Capture the cell that displays the provided text and extract its [X, Y] central coordinate. 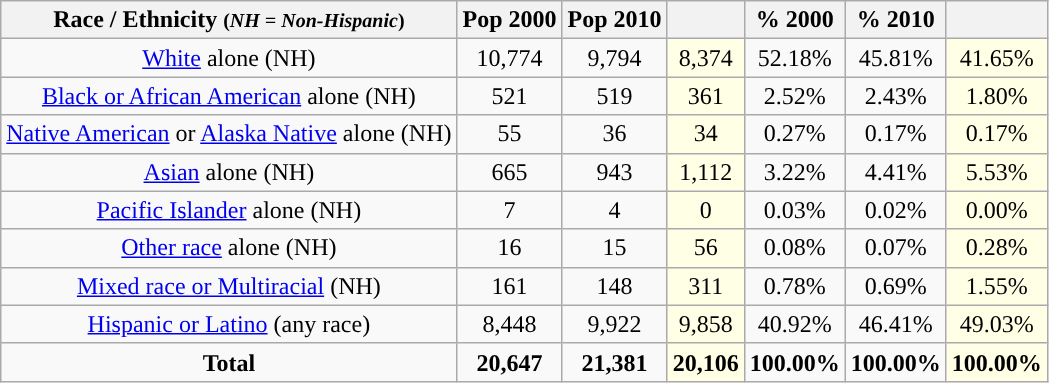
40.92% [794, 324]
0.28% [996, 248]
0.00% [996, 210]
0.69% [896, 286]
4 [614, 210]
15 [614, 248]
9,794 [614, 58]
1.55% [996, 286]
148 [614, 286]
2.43% [896, 96]
161 [510, 286]
7 [510, 210]
5.53% [996, 172]
Other race alone (NH) [229, 248]
4.41% [896, 172]
8,448 [510, 324]
943 [614, 172]
311 [706, 286]
1,112 [706, 172]
White alone (NH) [229, 58]
10,774 [510, 58]
0.78% [794, 286]
521 [510, 96]
52.18% [794, 58]
8,374 [706, 58]
361 [706, 96]
% 2000 [794, 20]
665 [510, 172]
1.80% [996, 96]
21,381 [614, 362]
0.07% [896, 248]
519 [614, 96]
56 [706, 248]
34 [706, 134]
20,106 [706, 362]
49.03% [996, 324]
Black or African American alone (NH) [229, 96]
41.65% [996, 58]
Pop 2010 [614, 20]
% 2010 [896, 20]
2.52% [794, 96]
55 [510, 134]
Race / Ethnicity (NH = Non-Hispanic) [229, 20]
0 [706, 210]
Total [229, 362]
0.02% [896, 210]
Native American or Alaska Native alone (NH) [229, 134]
9,858 [706, 324]
Pop 2000 [510, 20]
36 [614, 134]
3.22% [794, 172]
Pacific Islander alone (NH) [229, 210]
0.08% [794, 248]
Mixed race or Multiracial (NH) [229, 286]
16 [510, 248]
Asian alone (NH) [229, 172]
0.27% [794, 134]
45.81% [896, 58]
0.03% [794, 210]
46.41% [896, 324]
Hispanic or Latino (any race) [229, 324]
9,922 [614, 324]
20,647 [510, 362]
